Extract the (X, Y) coordinate from the center of the cell holding the provided text.  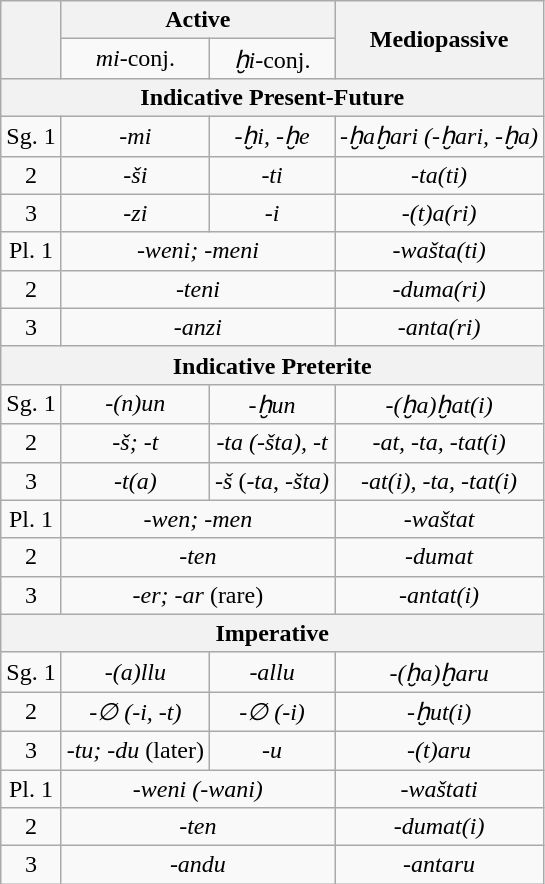
-∅ (-i, -t) (135, 712)
-š; -t (135, 443)
Indicative Present-Future (272, 97)
-(ḫa)ḫaru (440, 672)
-i (272, 213)
-ḫi, -ḫe (272, 136)
-allu (272, 672)
-teni (198, 289)
-andu (198, 865)
-duma(ri) (440, 289)
-(a)llu (135, 672)
Indicative Preterite (272, 365)
-∅ (-i) (272, 712)
-š (-ta, -šta) (272, 481)
Mediopassive (440, 40)
mi-conj. (135, 59)
-ta (-šta), -t (272, 443)
-ḫun (272, 404)
-wen; -men (198, 519)
-(t)aru (440, 750)
-at(i), -ta, -tat(i) (440, 481)
-at, -ta, -tat(i) (440, 443)
-tu; -du (later) (135, 750)
-mi (135, 136)
-antaru (440, 865)
-(ḫa)ḫat(i) (440, 404)
-zi (135, 213)
-waštati (440, 789)
-(t)a(ri) (440, 213)
-ta(ti) (440, 175)
-antat(i) (440, 595)
-weni; -meni (198, 251)
-wašta(ti) (440, 251)
-er; -ar (rare) (198, 595)
-ḫut(i) (440, 712)
-ti (272, 175)
-t(a) (135, 481)
Imperative (272, 633)
-waštat (440, 519)
-dumat(i) (440, 827)
-u (272, 750)
-(n)un (135, 404)
Active (198, 20)
-dumat (440, 557)
-anzi (198, 327)
-ḫaḫari (-ḫari, -ḫa) (440, 136)
-ši (135, 175)
-weni (-wani) (198, 789)
-anta(ri) (440, 327)
ḫi-conj. (272, 59)
